Find where the given text appears and provide that cell's center as [x, y] coordinate. 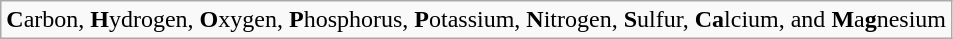
Carbon, Hydrogen, Oxygen, Phosphorus, Potassium, Nitrogen, Sulfur, Calcium, and Magnesium [476, 20]
